Locate the cell with the specified text and output its [x, y] center coordinate. 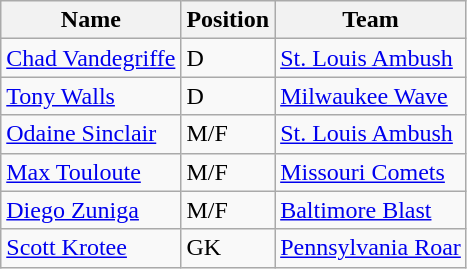
Chad Vandegriffe [91, 58]
Tony Walls [91, 96]
Scott Krotee [91, 248]
Team [371, 20]
Baltimore Blast [371, 210]
Odaine Sinclair [91, 134]
Position [228, 20]
Diego Zuniga [91, 210]
Max Touloute [91, 172]
GK [228, 248]
Missouri Comets [371, 172]
Milwaukee Wave [371, 96]
Name [91, 20]
Pennsylvania Roar [371, 248]
